For the text-containing cell, return its midpoint in [x, y] coordinate format. 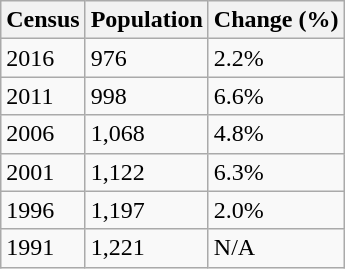
Population [146, 20]
Change (%) [276, 20]
2.2% [276, 58]
2011 [43, 96]
2016 [43, 58]
6.3% [276, 172]
6.6% [276, 96]
Census [43, 20]
1,221 [146, 248]
976 [146, 58]
N/A [276, 248]
1,068 [146, 134]
4.8% [276, 134]
2001 [43, 172]
1991 [43, 248]
1,122 [146, 172]
1996 [43, 210]
1,197 [146, 210]
998 [146, 96]
2.0% [276, 210]
2006 [43, 134]
